Provide the (x, y) coordinate of the cell's center where the given text is located.  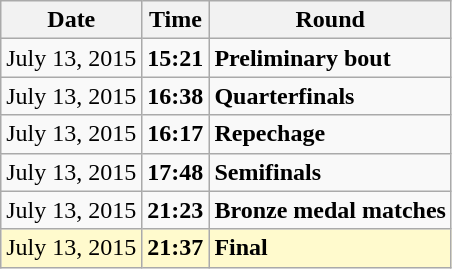
15:21 (176, 58)
16:38 (176, 96)
Final (330, 248)
Quarterfinals (330, 96)
21:23 (176, 210)
Preliminary bout (330, 58)
Bronze medal matches (330, 210)
Semifinals (330, 172)
16:17 (176, 134)
17:48 (176, 172)
Time (176, 20)
Round (330, 20)
Date (72, 20)
Repechage (330, 134)
21:37 (176, 248)
